Scan for the cell matching the given text and deliver its [X, Y] coordinate at center. 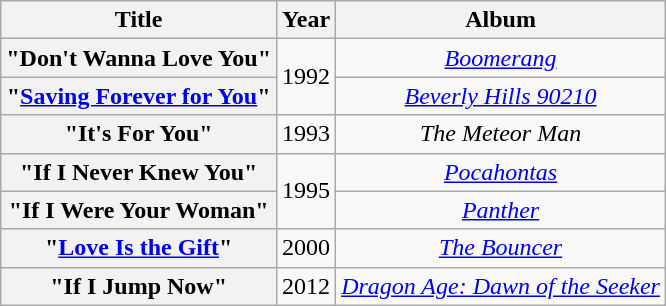
"If I Jump Now" [139, 286]
"Love Is the Gift" [139, 248]
"Saving Forever for You" [139, 96]
1992 [306, 77]
Panther [501, 210]
2012 [306, 286]
1995 [306, 191]
Album [501, 20]
Year [306, 20]
Dragon Age: Dawn of the Seeker [501, 286]
Beverly Hills 90210 [501, 96]
The Bouncer [501, 248]
1993 [306, 134]
"If I Never Knew You" [139, 172]
Boomerang [501, 58]
Pocahontas [501, 172]
"Don't Wanna Love You" [139, 58]
Title [139, 20]
The Meteor Man [501, 134]
2000 [306, 248]
"It's For You" [139, 134]
"If I Were Your Woman" [139, 210]
